Locate the cell with the specified text and output its [X, Y] center coordinate. 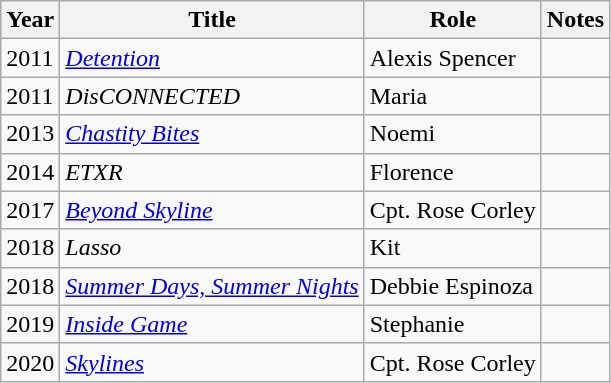
2013 [30, 134]
Skylines [212, 362]
2019 [30, 324]
2020 [30, 362]
Notes [575, 20]
Chastity Bites [212, 134]
2014 [30, 172]
Beyond Skyline [212, 210]
Role [452, 20]
Inside Game [212, 324]
DisCONNECTED [212, 96]
Florence [452, 172]
ETXR [212, 172]
Stephanie [452, 324]
Maria [452, 96]
Year [30, 20]
Detention [212, 58]
Alexis Spencer [452, 58]
Summer Days, Summer Nights [212, 286]
Debbie Espinoza [452, 286]
Kit [452, 248]
Lasso [212, 248]
Title [212, 20]
2017 [30, 210]
Noemi [452, 134]
